Return (X, Y) of the center of cell containing provided text 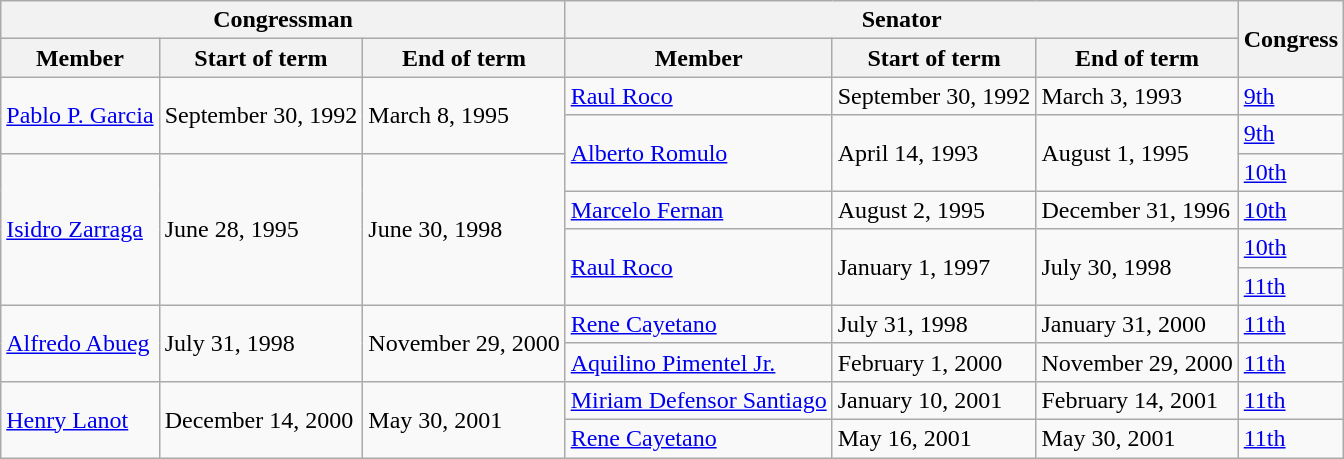
May 16, 2001 (934, 438)
January 1, 1997 (934, 267)
June 30, 1998 (464, 229)
January 31, 2000 (1137, 324)
Miriam Defensor Santiago (698, 400)
December 14, 2000 (261, 419)
Senator (902, 20)
July 30, 1998 (1137, 267)
January 10, 2001 (934, 400)
February 1, 2000 (934, 362)
Pablo P. Garcia (80, 115)
Alfredo Abueg (80, 343)
March 8, 1995 (464, 115)
June 28, 1995 (261, 229)
December 31, 1996 (1137, 210)
Marcelo Fernan (698, 210)
Aquilino Pimentel Jr. (698, 362)
Henry Lanot (80, 419)
Isidro Zarraga (80, 229)
Alberto Romulo (698, 153)
Congress (1290, 39)
March 3, 1993 (1137, 96)
August 2, 1995 (934, 210)
Congressman (283, 20)
April 14, 1993 (934, 153)
August 1, 1995 (1137, 153)
February 14, 2001 (1137, 400)
